Search for the cell housing the specified text and yield its [X, Y] center coordinate. 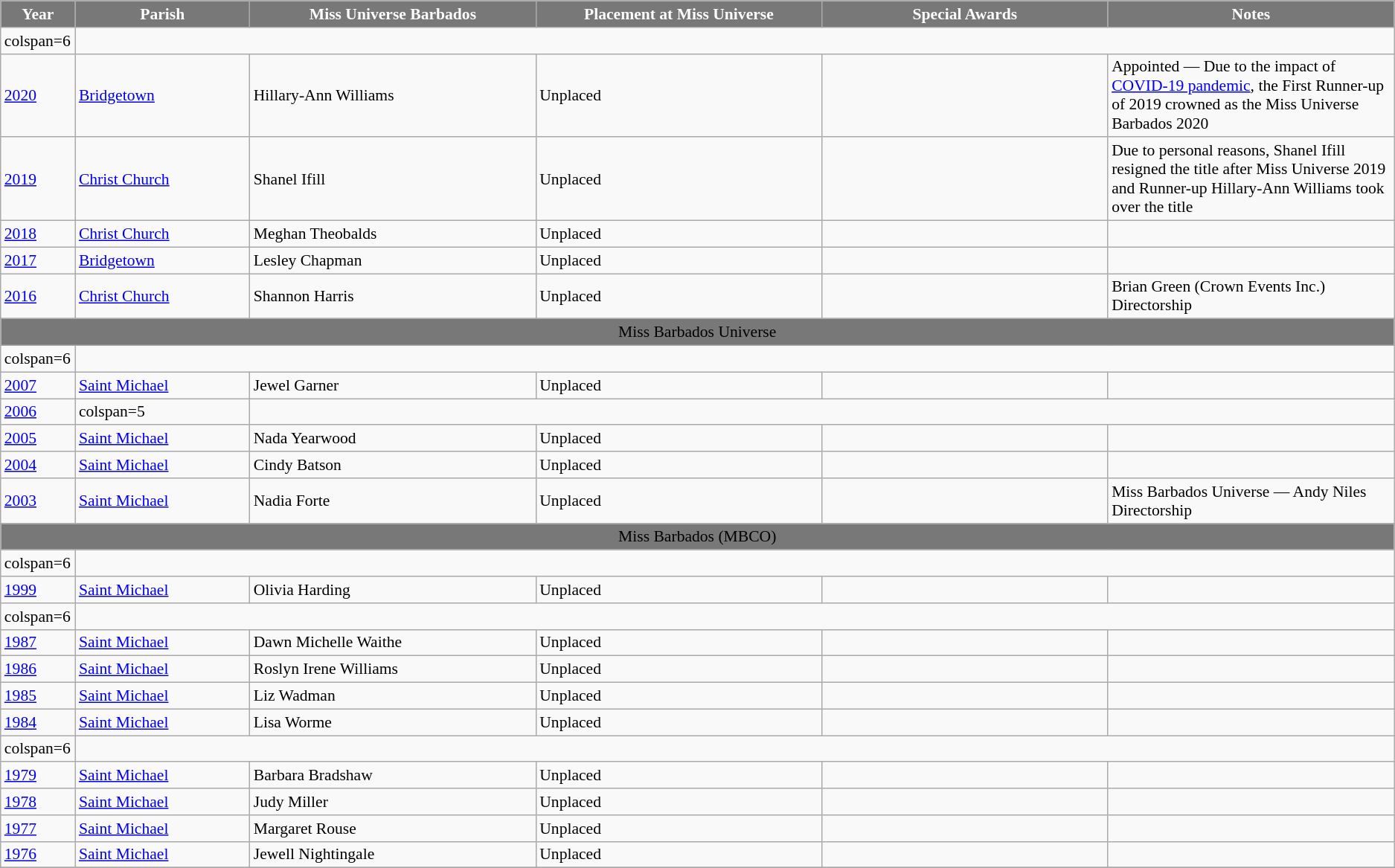
1979 [38, 776]
Notes [1251, 14]
2004 [38, 465]
1987 [38, 643]
Miss Barbados Universe [698, 332]
1999 [38, 590]
Cindy Batson [393, 465]
Liz Wadman [393, 696]
Judy Miller [393, 802]
2020 [38, 95]
Special Awards [965, 14]
2003 [38, 501]
colspan=5 [162, 412]
Brian Green (Crown Events Inc.) Directorship [1251, 296]
Dawn Michelle Waithe [393, 643]
1986 [38, 669]
Margaret Rouse [393, 829]
Meghan Theobalds [393, 234]
Barbara Bradshaw [393, 776]
Lisa Worme [393, 722]
2016 [38, 296]
1984 [38, 722]
Year [38, 14]
Jewel Garner [393, 385]
Shanel Ifill [393, 179]
Lesley Chapman [393, 260]
2007 [38, 385]
2006 [38, 412]
Due to personal reasons, Shanel Ifill resigned the title after Miss Universe 2019 and Runner-up Hillary-Ann Williams took over the title [1251, 179]
1976 [38, 855]
Olivia Harding [393, 590]
Appointed — Due to the impact of COVID-19 pandemic, the First Runner-up of 2019 crowned as the Miss Universe Barbados 2020 [1251, 95]
2019 [38, 179]
Miss Universe Barbados [393, 14]
1977 [38, 829]
Placement at Miss Universe [679, 14]
Hillary-Ann Williams [393, 95]
2017 [38, 260]
1978 [38, 802]
Roslyn Irene Williams [393, 669]
1985 [38, 696]
Jewell Nightingale [393, 855]
2005 [38, 439]
Shannon Harris [393, 296]
Nada Yearwood [393, 439]
Miss Barbados (MBCO) [698, 537]
Miss Barbados Universe — Andy Niles Directorship [1251, 501]
Parish [162, 14]
2018 [38, 234]
Nadia Forte [393, 501]
